Detect which cell encompasses the target text, then output its [x, y] center coordinate. 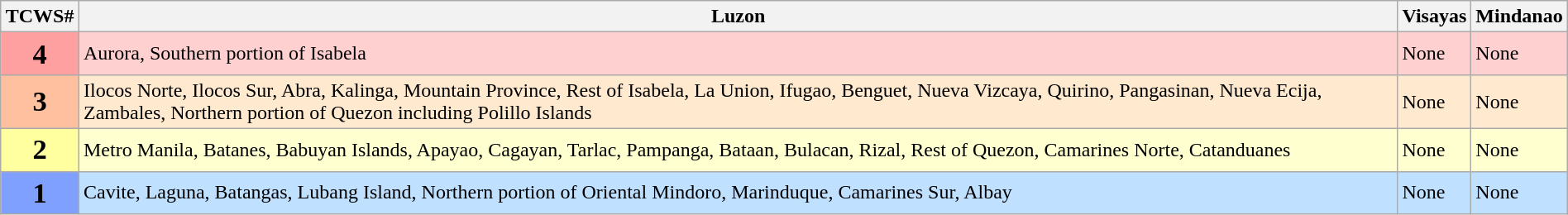
Mindanao [1519, 17]
Visayas [1434, 17]
Aurora, Southern portion of Isabela [738, 54]
TCWS# [40, 17]
1 [40, 193]
2 [40, 150]
Luzon [738, 17]
3 [40, 101]
Cavite, Laguna, Batangas, Lubang Island, Northern portion of Oriental Mindoro, Marinduque, Camarines Sur, Albay [738, 193]
4 [40, 54]
Metro Manila, Batanes, Babuyan Islands, Apayao, Cagayan, Tarlac, Pampanga, Bataan, Bulacan, Rizal, Rest of Quezon, Camarines Norte, Catanduanes [738, 150]
